Detect which cell encompasses the target text, then output its (x, y) center coordinate. 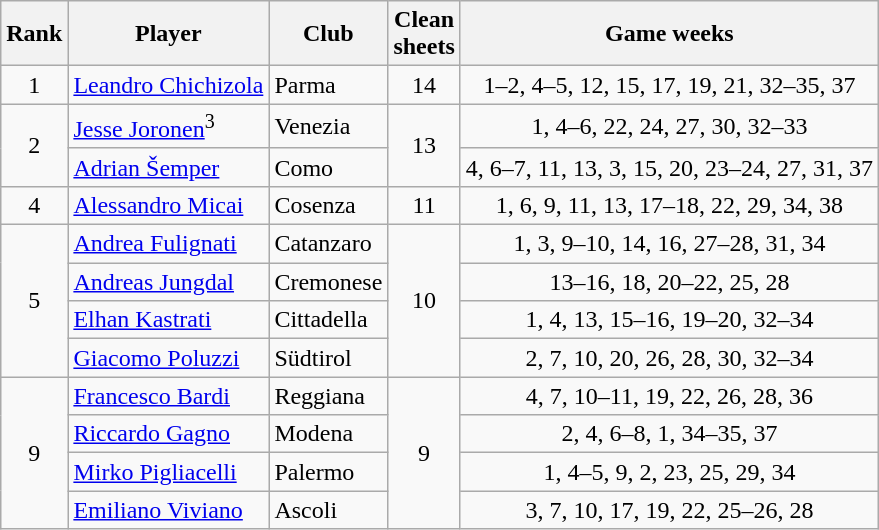
1, 4–5, 9, 2, 23, 25, 29, 34 (669, 472)
1 (34, 85)
Francesco Bardi (168, 396)
Elhan Kastrati (168, 320)
Leandro Chichizola (168, 85)
2, 4, 6–8, 1, 34–35, 37 (669, 434)
4 (34, 205)
14 (424, 85)
Modena (328, 434)
Catanzaro (328, 244)
Rank (34, 34)
Mirko Pigliacelli (168, 472)
Parma (328, 85)
Player (168, 34)
3, 7, 10, 17, 19, 22, 25–26, 28 (669, 510)
Cremonese (328, 282)
4, 7, 10–11, 19, 22, 26, 28, 36 (669, 396)
Riccardo Gagno (168, 434)
Alessandro Micai (168, 205)
Andreas Jungdal (168, 282)
1, 6, 9, 11, 13, 17–18, 22, 29, 34, 38 (669, 205)
Adrian Šemper (168, 167)
2 (34, 146)
Giacomo Poluzzi (168, 358)
13–16, 18, 20–22, 25, 28 (669, 282)
13 (424, 146)
Südtirol (328, 358)
Cittadella (328, 320)
Palermo (328, 472)
1, 4–6, 22, 24, 27, 30, 32–33 (669, 126)
1, 4, 13, 15–16, 19–20, 32–34 (669, 320)
Emiliano Viviano (168, 510)
10 (424, 301)
Venezia (328, 126)
Ascoli (328, 510)
4, 6–7, 11, 13, 3, 15, 20, 23–24, 27, 31, 37 (669, 167)
1, 3, 9–10, 14, 16, 27–28, 31, 34 (669, 244)
2, 7, 10, 20, 26, 28, 30, 32–34 (669, 358)
Andrea Fulignati (168, 244)
11 (424, 205)
Jesse Joronen3 (168, 126)
Cosenza (328, 205)
Como (328, 167)
Game weeks (669, 34)
Reggiana (328, 396)
1–2, 4–5, 12, 15, 17, 19, 21, 32–35, 37 (669, 85)
Club (328, 34)
Cleansheets (424, 34)
5 (34, 301)
